For the text-containing cell, return its midpoint in [X, Y] coordinate format. 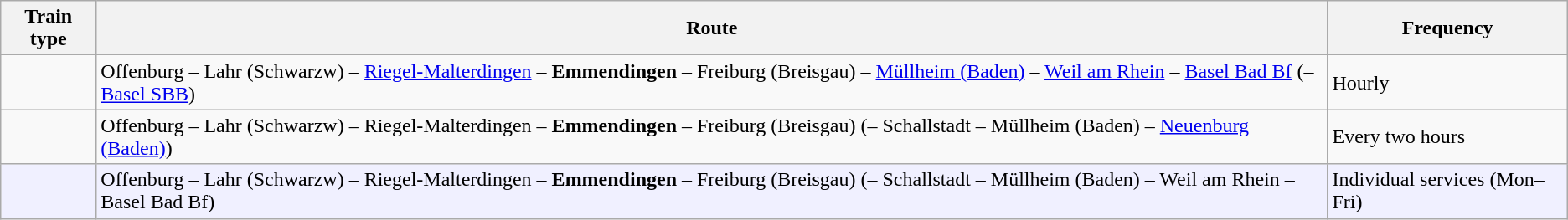
Individual services (Mon–Fri) [1447, 191]
Route [712, 28]
Train type [49, 28]
Every two hours [1447, 137]
Offenburg – Lahr (Schwarzw) – Riegel-Malterdingen – Emmendingen – Freiburg (Breisgau) (– Schallstadt – Müllheim (Baden) – Neuenburg (Baden)) [712, 137]
Frequency [1447, 28]
Hourly [1447, 82]
Offenburg – Lahr (Schwarzw) – Riegel-Malterdingen – Emmendingen – Freiburg (Breisgau) – Müllheim (Baden) – Weil am Rhein – Basel Bad Bf (– Basel SBB) [712, 82]
